Determine the [X, Y] coordinate at the center of the cell enclosing the given text.  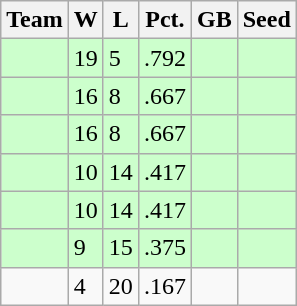
9 [86, 248]
.167 [164, 286]
W [86, 20]
Pct. [164, 20]
.792 [164, 58]
4 [86, 286]
GB [214, 20]
20 [120, 286]
L [120, 20]
19 [86, 58]
Seed [266, 20]
.375 [164, 248]
Team [35, 20]
15 [120, 248]
5 [120, 58]
